Determine the (X, Y) coordinate at the center of the cell enclosing the given text.  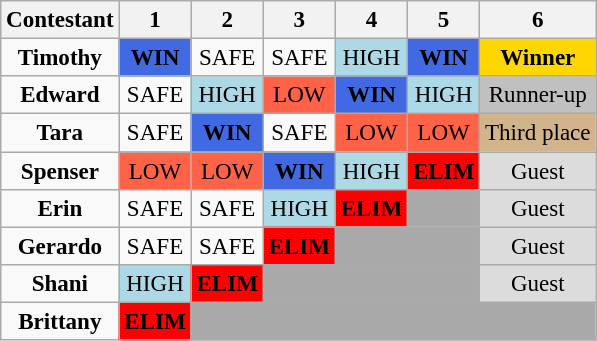
1 (155, 20)
Shani (60, 284)
Spenser (60, 171)
3 (299, 20)
6 (538, 20)
Winner (538, 58)
Runner-up (538, 95)
2 (227, 20)
Contestant (60, 20)
Erin (60, 209)
Edward (60, 95)
4 (371, 20)
Timothy (60, 58)
5 (444, 20)
Gerardo (60, 246)
Brittany (60, 322)
Third place (538, 133)
Tara (60, 133)
